Scan for the cell matching the given text and deliver its [X, Y] coordinate at center. 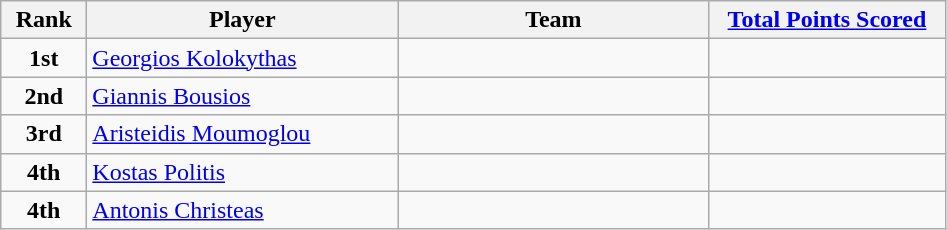
Total Points Scored [827, 20]
1st [44, 58]
Kostas Politis [242, 172]
Giannis Bousios [242, 96]
Antonis Christeas [242, 210]
2nd [44, 96]
Rank [44, 20]
Georgios Kolokythas [242, 58]
Aristeidis Moumoglou [242, 134]
3rd [44, 134]
Team [554, 20]
Player [242, 20]
